Scan for the cell matching the given text and deliver its (x, y) coordinate at center. 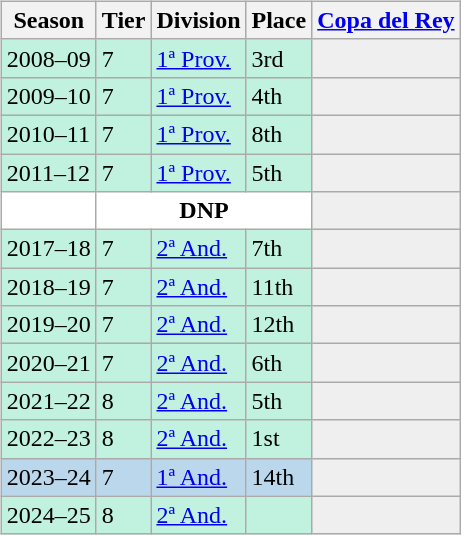
12th (279, 325)
2019–20 (48, 325)
2008–09 (48, 58)
2011–12 (48, 173)
Place (279, 20)
Division (198, 20)
8th (279, 134)
7th (279, 249)
14th (279, 477)
2021–22 (48, 401)
2022–23 (48, 439)
3rd (279, 58)
11th (279, 287)
2018–19 (48, 287)
2017–18 (48, 249)
1st (279, 439)
2020–21 (48, 363)
2009–10 (48, 96)
2023–24 (48, 477)
Copa del Rey (386, 20)
Tier (124, 20)
DNP (204, 211)
2024–25 (48, 515)
2010–11 (48, 134)
4th (279, 96)
6th (279, 363)
1ª And. (198, 477)
Season (48, 20)
